Scan for the cell matching the given text and deliver its (X, Y) coordinate at center. 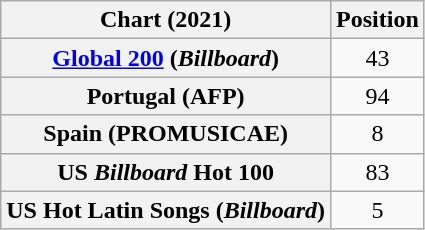
US Hot Latin Songs (Billboard) (166, 210)
5 (378, 210)
43 (378, 58)
Position (378, 20)
8 (378, 134)
94 (378, 96)
Chart (2021) (166, 20)
Global 200 (Billboard) (166, 58)
US Billboard Hot 100 (166, 172)
83 (378, 172)
Spain (PROMUSICAE) (166, 134)
Portugal (AFP) (166, 96)
